Output the [x, y] coordinate of the center of the cell containing the given text.  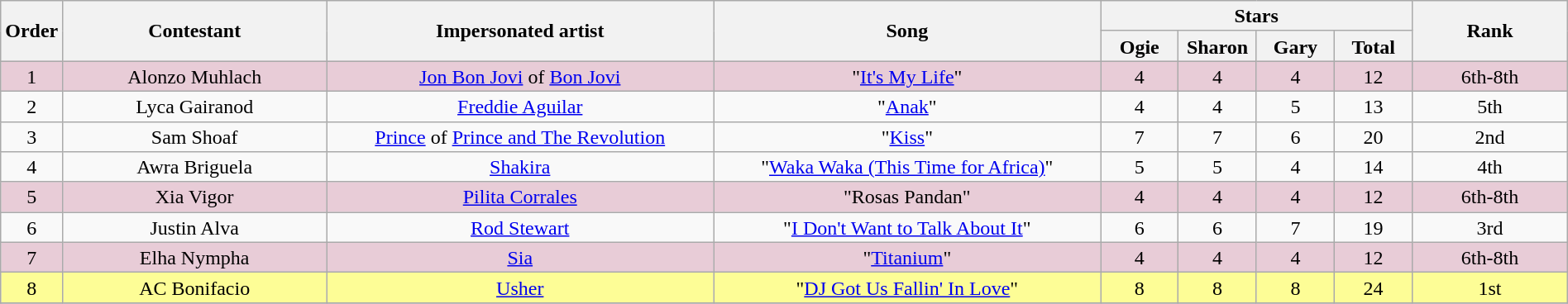
Rod Stewart [520, 228]
Awra Briguela [195, 167]
Contestant [195, 31]
19 [1374, 228]
3rd [1490, 228]
"Waka Waka (This Time for Africa)" [907, 167]
20 [1374, 137]
Justin Alva [195, 228]
Impersonated artist [520, 31]
"Rosas Pandan" [907, 197]
14 [1374, 167]
1st [1490, 287]
Prince of Prince and The Revolution [520, 137]
4th [1490, 167]
2 [31, 106]
Jon Bon Jovi of Bon Jovi [520, 76]
13 [1374, 106]
AC Bonifacio [195, 287]
Pilita Corrales [520, 197]
Ogie [1140, 46]
"Anak" [907, 106]
1 [31, 76]
Freddie Aguilar [520, 106]
"I Don't Want to Talk About It" [907, 228]
Lyca Gairanod [195, 106]
Alonzo Muhlach [195, 76]
Sia [520, 258]
Rank [1490, 31]
"Titanium" [907, 258]
"It's My Life" [907, 76]
Sharon [1217, 46]
Stars [1257, 17]
Song [907, 31]
5th [1490, 106]
Elha Nympha [195, 258]
Xia Vigor [195, 197]
24 [1374, 287]
Order [31, 31]
Shakira [520, 167]
3 [31, 137]
2nd [1490, 137]
Sam Shoaf [195, 137]
Gary [1295, 46]
"DJ Got Us Fallin' In Love" [907, 287]
Total [1374, 46]
"Kiss" [907, 137]
Usher [520, 287]
